Identify which cell holds the provided text, then report its [x, y] central coordinate. 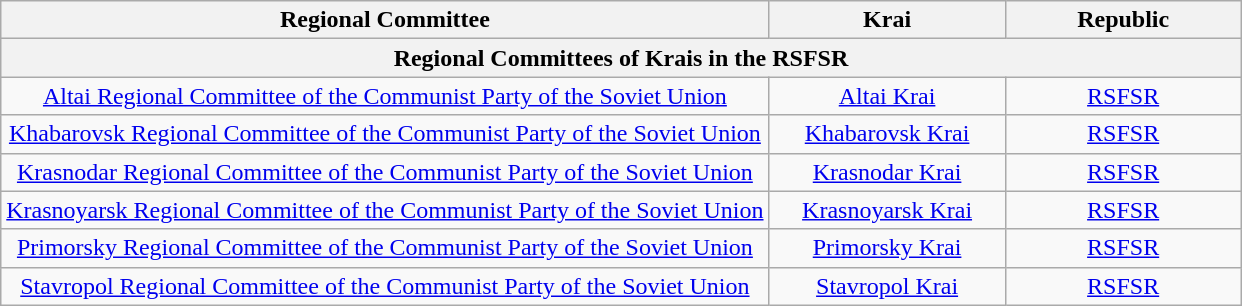
Krasnodar Krai [887, 172]
Primorsky Regional Committee of the Communist Party of the Soviet Union [385, 248]
Stavropol Krai [887, 286]
Altai Krai [887, 96]
Altai Regional Committee of the Communist Party of the Soviet Union [385, 96]
Republic [1123, 20]
Krasnodar Regional Committee of the Communist Party of the Soviet Union [385, 172]
Primorsky Krai [887, 248]
Khabarovsk Regional Committee of the Communist Party of the Soviet Union [385, 134]
Krai [887, 20]
Khabarovsk Krai [887, 134]
Regional Committees of Krais in the RSFSR [621, 58]
Regional Committee [385, 20]
Krasnoyarsk Regional Committee of the Communist Party of the Soviet Union [385, 210]
Krasnoyarsk Krai [887, 210]
Stavropol Regional Committee of the Communist Party of the Soviet Union [385, 286]
